Locate the cell with the specified text and output its [X, Y] center coordinate. 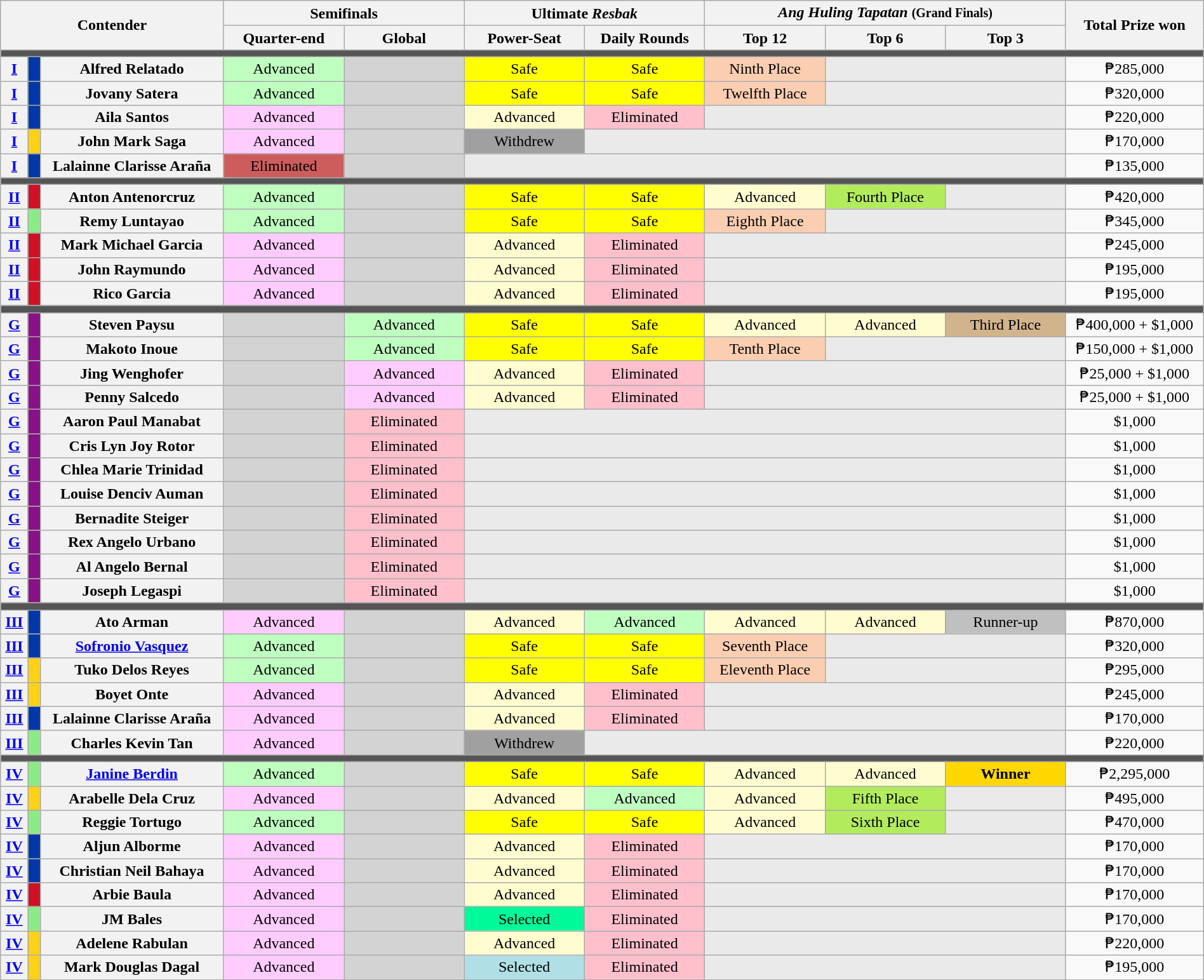
Mark Douglas Dagal [132, 967]
Fourth Place [885, 197]
Daily Rounds [644, 37]
Top 3 [1006, 37]
Rex Angelo Urbano [132, 542]
Power-Seat [525, 37]
Charles Kevin Tan [132, 742]
Twelfth Place [765, 93]
Rico Garcia [132, 293]
Quarter-end [283, 37]
Boyet Onte [132, 694]
Tenth Place [765, 349]
₱295,000 [1134, 670]
Aljun Alborme [132, 847]
Al Angelo Bernal [132, 567]
Arbie Baula [132, 895]
Top 12 [765, 37]
JM Bales [132, 919]
Aaron Paul Manabat [132, 421]
Christian Neil Bahaya [132, 871]
Tuko Delos Reyes [132, 670]
Alfred Relatado [132, 69]
Arabelle Dela Cruz [132, 798]
Chlea Marie Trinidad [132, 470]
Mark Michael Garcia [132, 245]
Remy Luntayao [132, 221]
Jovany Satera [132, 93]
Winner [1006, 774]
Seventh Place [765, 646]
Aila Santos [132, 117]
₱150,000 + $1,000 [1134, 349]
Joseph Legaspi [132, 591]
₱345,000 [1134, 221]
₱420,000 [1134, 197]
Ultimate Resbak [584, 13]
John Raymundo [132, 269]
₱135,000 [1134, 166]
Ang Huling Tapatan (Grand Finals) [885, 13]
Steven Paysu [132, 325]
Contender [112, 25]
Eleventh Place [765, 670]
John Mark Saga [132, 142]
Bernadite Steiger [132, 518]
Janine Berdin [132, 774]
Top 6 [885, 37]
Third Place [1006, 325]
Total Prize won [1134, 25]
Adelene Rabulan [132, 943]
₱495,000 [1134, 798]
Jing Wenghofer [132, 373]
₱285,000 [1134, 69]
Global [404, 37]
₱2,295,000 [1134, 774]
Runner-up [1006, 622]
Semifinals [344, 13]
Cris Lyn Joy Rotor [132, 445]
Fifth Place [885, 798]
₱400,000 + $1,000 [1134, 325]
Sofronio Vasquez [132, 646]
₱470,000 [1134, 822]
Penny Salcedo [132, 397]
Makoto Inoue [132, 349]
Louise Denciv Auman [132, 494]
Eighth Place [765, 221]
Sixth Place [885, 822]
Reggie Tortugo [132, 822]
Anton Antenorcruz [132, 197]
Ato Arman [132, 622]
Ninth Place [765, 69]
₱870,000 [1134, 622]
